Determine the [x, y] coordinate at the center of the cell enclosing the given text.  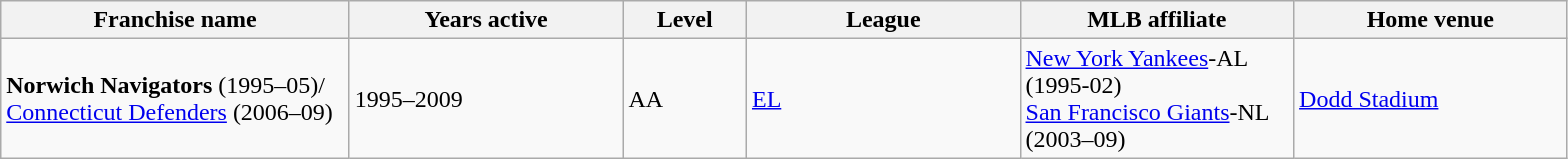
AA [685, 98]
Norwich Navigators (1995–05)/Connecticut Defenders (2006–09) [176, 98]
Dodd Stadium [1431, 98]
EL [883, 98]
Level [685, 20]
MLB affiliate [1157, 20]
1995–2009 [486, 98]
Franchise name [176, 20]
League [883, 20]
Home venue [1431, 20]
Years active [486, 20]
New York Yankees-AL (1995-02)San Francisco Giants-NL (2003–09) [1157, 98]
